Return (X, Y) of the center of cell containing provided text 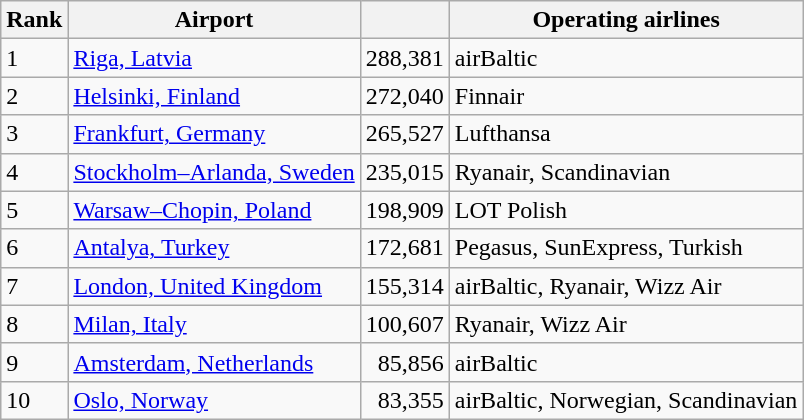
7 (34, 286)
Lufthansa (626, 134)
5 (34, 210)
Frankfurt, Germany (214, 134)
Riga, Latvia (214, 58)
4 (34, 172)
100,607 (404, 324)
Pegasus, SunExpress, Turkish (626, 248)
Oslo, Norway (214, 400)
Airport (214, 20)
Stockholm–Arlanda, Sweden (214, 172)
Helsinki, Finland (214, 96)
9 (34, 362)
265,527 (404, 134)
Warsaw–Chopin, Poland (214, 210)
155,314 (404, 286)
198,909 (404, 210)
Ryanair, Wizz Air (626, 324)
172,681 (404, 248)
2 (34, 96)
Ryanair, Scandinavian (626, 172)
Operating airlines (626, 20)
1 (34, 58)
airBaltic, Norwegian, Scandinavian (626, 400)
85,856 (404, 362)
3 (34, 134)
272,040 (404, 96)
Amsterdam, Netherlands (214, 362)
83,355 (404, 400)
288,381 (404, 58)
8 (34, 324)
Finnair (626, 96)
10 (34, 400)
Rank (34, 20)
airBaltic, Ryanair, Wizz Air (626, 286)
LOT Polish (626, 210)
London, United Kingdom (214, 286)
Milan, Italy (214, 324)
6 (34, 248)
235,015 (404, 172)
Antalya, Turkey (214, 248)
